Determine the [X, Y] coordinate at the center of the cell enclosing the given text.  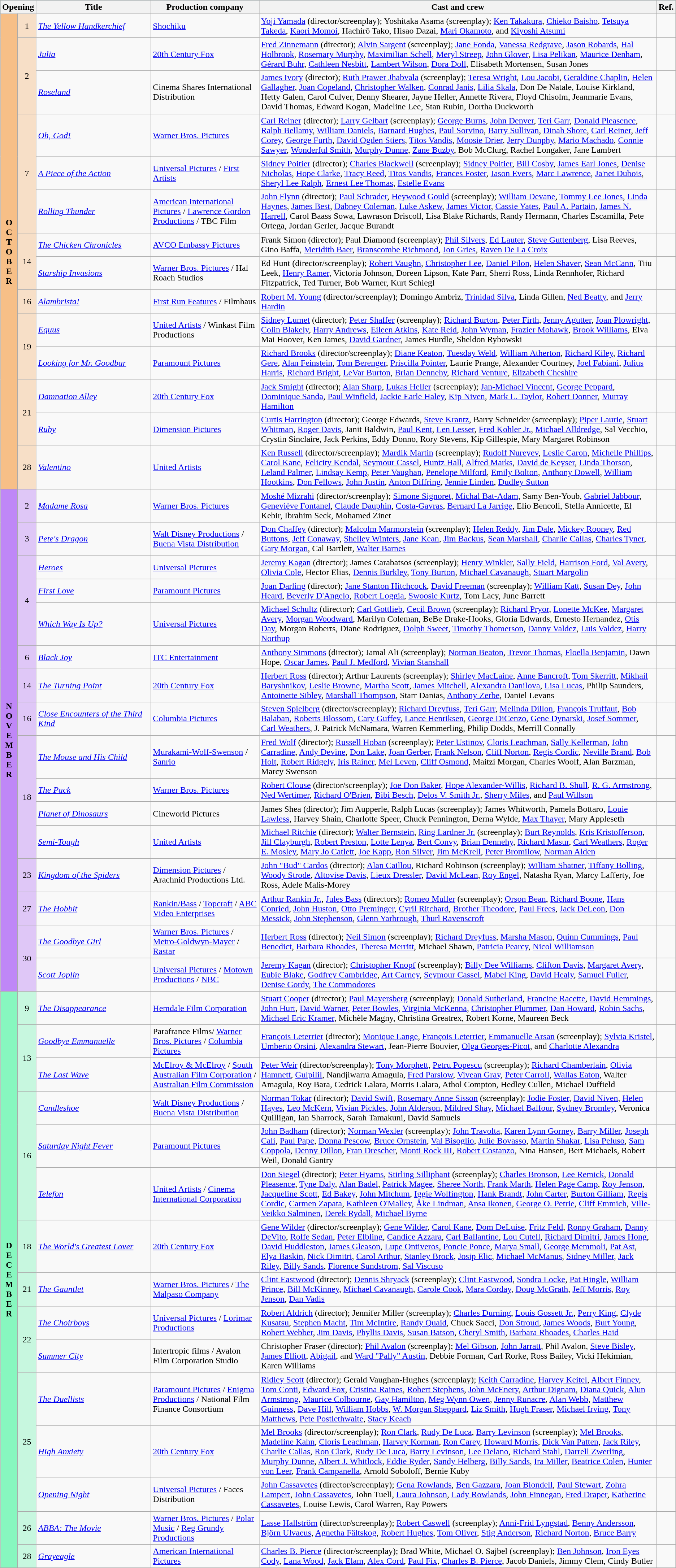
Warner Bros. Pictures / Polar Music / Reg Grundy Productions [205, 1528]
Saturday Night Fever [94, 1146]
Semi-Tough [94, 842]
Warner Bros. Pictures / The Malpaso Company [205, 1289]
The Chicken Chronicles [94, 245]
6 [27, 657]
The Gauntlet [94, 1289]
The Goodbye Girl [94, 942]
First Run Features / Filmhaus [205, 301]
25 [27, 1442]
Goodbye Emmanuelle [94, 1041]
McElroy & McElroy / South Australian Film Corporation / Australian Film Commission [205, 1075]
Shochiku [205, 26]
Starship Invasions [94, 273]
Warner Bros. Pictures / Hal Roach Studios [205, 273]
Universal Pictures / Motown Productions / NBC [205, 975]
Madame Rosa [94, 506]
The Turning Point [94, 685]
ABBA: The Movie [94, 1528]
High Anxiety [94, 1451]
AVCO Embassy Pictures [205, 245]
Equus [94, 330]
Cast and crew [458, 7]
American International Pictures [205, 1556]
Kingdom of the Spiders [94, 875]
Rolling Thunder [94, 212]
The World's Greatest Lover [94, 1246]
Opening [18, 7]
United Artists / Cinema International Corporation [205, 1194]
Universal Pictures / First Artists [205, 173]
Rankin/Bass / Topcraft / ABC Video Enterprises [205, 908]
Murakami-Wolf-Swenson / Sanrio [205, 757]
Opening Night [94, 1494]
A Piece of the Action [94, 173]
Ruby [94, 430]
The Duellists [94, 1399]
Which Way Is Up? [94, 624]
Roseland [94, 92]
27 [27, 908]
Summer City [94, 1356]
Damnation Alley [94, 396]
Robert M. Young (director/screenplay); Domingo Ambriz, Trinidad Silva, Linda Gillen, Ned Beatty, and Jerry Hardin [458, 301]
The Last Wave [94, 1075]
Oh, God! [94, 135]
Dimension Pictures / Arachnid Productions Ltd. [205, 875]
Julia [94, 54]
NOVEMBER [9, 740]
Planet of Dinosaurs [94, 814]
Warner Bros. Pictures / Metro-Goldwyn-Mayer / Rastar [205, 942]
The Choirboys [94, 1323]
Scott Joplin [94, 975]
23 [27, 875]
The Mouse and His Child [94, 757]
19 [27, 346]
OCTOBER [9, 252]
Intertropic films / Avalon Film Corporation Studio [205, 1356]
Dimension Pictures [205, 430]
Candleshoe [94, 1108]
3 [27, 539]
7 [27, 173]
ITC Entertainment [205, 657]
Grayeagle [94, 1556]
Looking for Mr. Goodbar [94, 363]
13 [27, 1058]
Hemdale Film Corporation [205, 1008]
26 [27, 1528]
Alambrista! [94, 301]
The Pack [94, 790]
Heroes [94, 567]
American International Pictures / Lawrence Gordon Productions / TBC Film [205, 212]
Production company [205, 7]
Close Encounters of the Third Kind [94, 719]
Valentino [94, 468]
DECEMBER [9, 1280]
22 [27, 1339]
Cineworld Pictures [205, 814]
Title [94, 7]
Pete's Dragon [94, 539]
30 [27, 958]
The Hobbit [94, 908]
First Love [94, 591]
Universal Pictures / Faces Distribution [205, 1494]
Ref. [666, 7]
United Artists / Winkast Film Productions [205, 330]
Columbia Pictures [205, 719]
Paramount Pictures / Enigma Productions / National Film Finance Consortium [205, 1399]
9 [27, 1008]
The Yellow Handkerchief [94, 26]
4 [27, 601]
Parafrance Films/ Warner Bros. Pictures / Columbia Pictures [205, 1041]
1 [27, 26]
The Disappearance [94, 1008]
Black Joy [94, 657]
Universal Pictures / Lorimar Productions [205, 1323]
Cinema Shares International Distribution [205, 92]
Telefon [94, 1194]
